Return [x, y] of the center of cell containing provided text 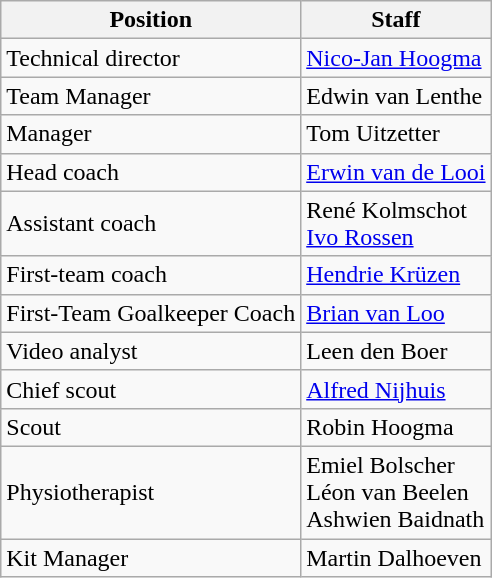
Martin Dalhoeven [396, 557]
Assistant coach [151, 224]
Team Manager [151, 96]
Emiel Bolscher Léon van Beelen Ashwien Baidnath [396, 492]
René Kolmschot Ivo Rossen [396, 224]
Chief scout [151, 389]
Manager [151, 134]
Tom Uitzetter [396, 134]
Position [151, 20]
Leen den Boer [396, 351]
Physiotherapist [151, 492]
Head coach [151, 172]
Staff [396, 20]
Edwin van Lenthe [396, 96]
Scout [151, 427]
Brian van Loo [396, 313]
Hendrie Krüzen [396, 275]
First-Team Goalkeeper Coach [151, 313]
First-team coach [151, 275]
Robin Hoogma [396, 427]
Technical director [151, 58]
Alfred Nijhuis [396, 389]
Kit Manager [151, 557]
Erwin van de Looi [396, 172]
Nico-Jan Hoogma [396, 58]
Video analyst [151, 351]
